Return [x, y] of the center of cell containing provided text 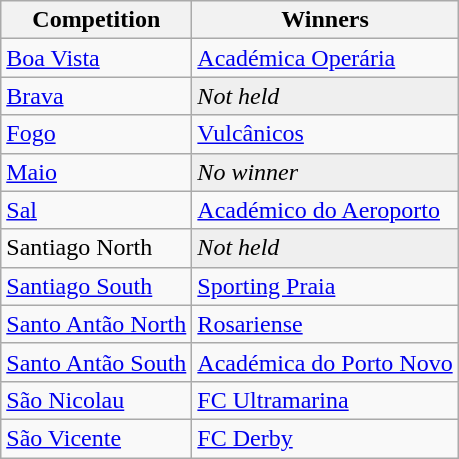
Competition [96, 20]
Académica do Porto Novo [325, 362]
FC Ultramarina [325, 400]
Académica Operária [325, 58]
Brava [96, 96]
FC Derby [325, 438]
Santiago North [96, 248]
Winners [325, 20]
Académico do Aeroporto [325, 210]
São Nicolau [96, 400]
Sal [96, 210]
Santiago South [96, 286]
Santo Antão South [96, 362]
São Vicente [96, 438]
Maio [96, 172]
Sporting Praia [325, 286]
Boa Vista [96, 58]
Fogo [96, 134]
Santo Antão North [96, 324]
Vulcânicos [325, 134]
No winner [325, 172]
Rosariense [325, 324]
